Identify which cell holds the provided text, then report its [X, Y] central coordinate. 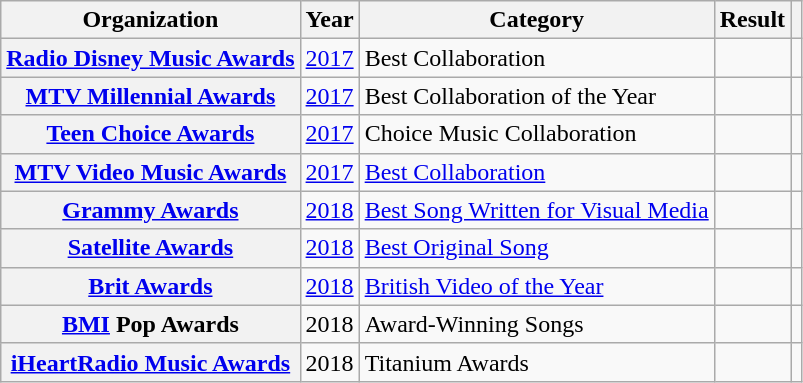
MTV Millennial Awards [150, 96]
Brit Awards [150, 286]
Award-Winning Songs [536, 324]
Organization [150, 20]
BMI Pop Awards [150, 324]
Radio Disney Music Awards [150, 58]
Category [536, 20]
Result [752, 20]
MTV Video Music Awards [150, 172]
Titanium Awards [536, 362]
Grammy Awards [150, 210]
Best Original Song [536, 248]
Choice Music Collaboration [536, 134]
British Video of the Year [536, 286]
Satellite Awards [150, 248]
Teen Choice Awards [150, 134]
Year [330, 20]
iHeartRadio Music Awards [150, 362]
Best Song Written for Visual Media [536, 210]
Best Collaboration of the Year [536, 96]
